Capture the cell that displays the provided text and extract its (X, Y) central coordinate. 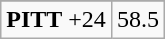
PITT +24 (56, 20)
58.5 (138, 20)
